Return the (x, y) coordinate for the center point of the cell that contains the specified text.  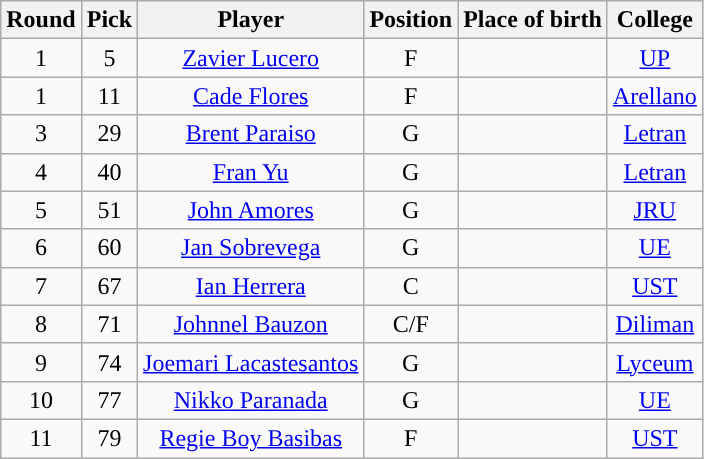
Pick (109, 20)
Cade Flores (251, 96)
Brent Paraiso (251, 134)
79 (109, 438)
Ian Herrera (251, 286)
71 (109, 324)
Regie Boy Basibas (251, 438)
60 (109, 248)
67 (109, 286)
Lyceum (654, 362)
Round (41, 20)
74 (109, 362)
Position (411, 20)
Place of birth (533, 20)
6 (41, 248)
Joemari Lacastesantos (251, 362)
10 (41, 400)
John Amores (251, 210)
C/F (411, 324)
Jan Sobrevega (251, 248)
7 (41, 286)
40 (109, 172)
Player (251, 20)
3 (41, 134)
Johnnel Bauzon (251, 324)
Arellano (654, 96)
51 (109, 210)
9 (41, 362)
Fran Yu (251, 172)
JRU (654, 210)
College (654, 20)
UP (654, 58)
4 (41, 172)
8 (41, 324)
C (411, 286)
Zavier Lucero (251, 58)
77 (109, 400)
Nikko Paranada (251, 400)
Diliman (654, 324)
29 (109, 134)
